Extract the (X, Y) coordinate from the center of the cell holding the provided text.  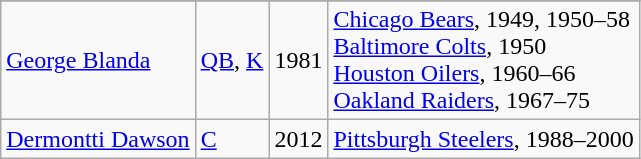
1981 (298, 60)
Dermontti Dawson (98, 139)
QB, K (232, 60)
George Blanda (98, 60)
2012 (298, 139)
C (232, 139)
Pittsburgh Steelers, 1988–2000 (484, 139)
Chicago Bears, 1949, 1950–58Baltimore Colts, 1950Houston Oilers, 1960–66Oakland Raiders, 1967–75 (484, 60)
